Extract the (X, Y) coordinate from the center of the cell holding the provided text.  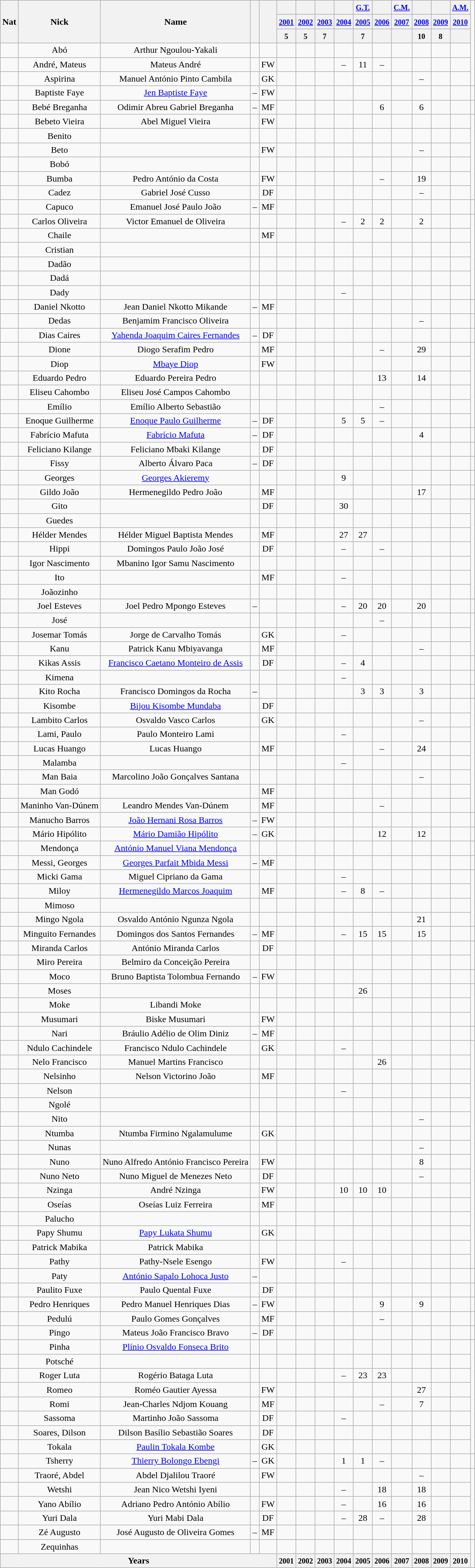
Palucho (59, 1219)
Dadão (59, 264)
Zequinhas (59, 1547)
Mbanino Igor Samu Nascimento (175, 563)
21 (422, 920)
Roger Luta (59, 1376)
Nelo Francisco (59, 1062)
Jean-Charles Ndjom Kouang (175, 1404)
Bráulio Adélio de Olim Diniz (175, 1033)
Nito (59, 1119)
Nick (59, 22)
Wetshi (59, 1489)
Belmiro da Conceição Pereira (175, 962)
Mateus João Francisco Bravo (175, 1333)
Libandi Moke (175, 1005)
Joãozinho (59, 592)
Miguel Cipriano da Gama (175, 877)
Domingos dos Santos Fernandes (175, 934)
Miranda Carlos (59, 948)
António Miranda Carlos (175, 948)
Pedro Manuel Henriques Dias (175, 1304)
Mimoso (59, 905)
Name (175, 22)
Pathy-Nsele Esengo (175, 1261)
João Hernani Rosa Barros (175, 820)
Years (139, 1561)
Miloy (59, 891)
Emílio Alberto Sebastião (175, 406)
Zé Augusto (59, 1532)
Paulito Fuxe (59, 1290)
17 (422, 492)
Jen Baptiste Faye (175, 93)
Man Godó (59, 791)
13 (382, 378)
Ndulo Cachindele (59, 1048)
Domingos Paulo João José (175, 549)
Bebé Breganha (59, 107)
Yuri Dala (59, 1518)
Nat (9, 22)
Traoré, Abdel (59, 1475)
Moke (59, 1005)
Manucho Barros (59, 820)
Carlos Oliveira (59, 221)
Victor Emanuel de Oliveira (175, 221)
30 (344, 506)
Malamba (59, 763)
A.M. (460, 7)
Papy Shumu (59, 1233)
Mbaye Diop (175, 364)
Micki Gama (59, 877)
Nelson Victorino João (175, 1076)
Bijou Kisombe Mundaba (175, 706)
G.T. (363, 7)
Enoque Guilherme (59, 421)
Sassoma (59, 1418)
Fissy (59, 464)
Biske Musumari (175, 1019)
Pinha (59, 1347)
Bebeto Vieira (59, 121)
André Nzinga (175, 1190)
Papy Lukata Shumu (175, 1233)
Josemar Tomás (59, 635)
Osvaldo Vasco Carlos (175, 720)
Yuri Mabi Dala (175, 1518)
Mateus André (175, 64)
Kimena (59, 677)
Manuel António Pinto Cambila (175, 79)
Kanu (59, 649)
Hermenegildo Marcos Joaquim (175, 891)
Oseías Luiz Ferreira (175, 1204)
António Sapalo Lohoca Justo (175, 1276)
29 (422, 349)
Jorge de Carvalho Tomás (175, 635)
Hippi (59, 549)
Dadá (59, 278)
Capuco (59, 207)
Eduardo Pedro (59, 378)
Potsché (59, 1361)
Gildo João (59, 492)
Cadez (59, 193)
Pedulú (59, 1318)
Francisco Ndulo Cachindele (175, 1048)
Feliciano Mbaki Kilange (175, 449)
Soares, Dilson (59, 1432)
Gito (59, 506)
24 (422, 748)
Nelson (59, 1091)
Odimir Abreu Gabriel Breganha (175, 107)
Paulo Gomes Gonçalves (175, 1318)
Romi (59, 1404)
Abel Miguel Vieira (175, 121)
Benjamim Francisco Oliveira (175, 321)
Joel Esteves (59, 606)
Ito (59, 577)
Nuno (59, 1162)
Minguito Fernandes (59, 934)
Miro Pereira (59, 962)
André, Mateus (59, 64)
Kisombe (59, 706)
Ntumba Firmino Ngalamulume (175, 1133)
Georges (59, 478)
Romeo (59, 1390)
Musumari (59, 1019)
Francisco Domingos da Rocha (175, 692)
Dady (59, 292)
Dedas (59, 321)
Messi, Georges (59, 862)
Moses (59, 991)
Abdel Djalilou Traoré (175, 1475)
Georges Akieremy (175, 478)
Bumba (59, 179)
Rogério Bataga Luta (175, 1376)
Mingo Ngola (59, 920)
Martinho João Sassoma (175, 1418)
Paulo Monteiro Lami (175, 734)
Benito (59, 136)
Nuno Alfredo António Francisco Pereira (175, 1162)
Eduardo Pereira Pedro (175, 378)
19 (422, 179)
Diogo Serafim Pedro (175, 349)
Cristian (59, 250)
António Manuel Viana Mendonça (175, 848)
Plínio Osvaldo Fonseca Brito (175, 1347)
Oseías (59, 1204)
Thierry Bolongo Ebengi (175, 1461)
Chaile (59, 235)
Nari (59, 1033)
Mário Damião Hipólito (175, 834)
Arthur Ngoulou-Yakali (175, 50)
Maninho Van-Dúnem (59, 805)
Guedes (59, 520)
José Augusto de Oliveira Gomes (175, 1532)
Pedro Henriques (59, 1304)
Paulo Quental Fuxe (175, 1290)
Nelsinho (59, 1076)
Pingo (59, 1333)
Osvaldo António Ngunza Ngola (175, 920)
C.M. (402, 7)
Igor Nascimento (59, 563)
Yano Abílio (59, 1504)
Baptiste Faye (59, 93)
Jean Daniel Nkotto Mikande (175, 307)
Eliseu José Campos Cahombo (175, 392)
Ntumba (59, 1133)
14 (422, 378)
Manuel Martins Francisco (175, 1062)
Beto (59, 150)
Moco (59, 976)
Gabriel José Cusso (175, 193)
Francisco Caetano Monteiro de Assis (175, 663)
Feliciano Kilange (59, 449)
Nuno Neto (59, 1176)
Dias Caires (59, 335)
Pathy (59, 1261)
Mário Hipólito (59, 834)
Alberto Álvaro Paca (175, 464)
Roméo Gautier Ayessa (175, 1390)
José (59, 620)
Hermenegildo Pedro João (175, 492)
Abó (59, 50)
Hélder Mendes (59, 535)
Yahenda Joaquim Caires Fernandes (175, 335)
Bruno Baptista Tolombua Fernando (175, 976)
Kito Rocha (59, 692)
Daniel Nkotto (59, 307)
Emílio (59, 406)
Lambito Carlos (59, 720)
Hélder Miguel Baptista Mendes (175, 535)
Paty (59, 1276)
Diop (59, 364)
Nzinga (59, 1190)
Georges Parfait Mbida Messi (175, 862)
Patrick Kanu Mbiyavanga (175, 649)
Mendonça (59, 848)
Bobó (59, 164)
Pedro António da Costa (175, 179)
Nuno Miguel de Menezes Neto (175, 1176)
Eliseu Cahombo (59, 392)
11 (363, 64)
Aspirina (59, 79)
Dione (59, 349)
Enoque Paulo Guilherme (175, 421)
Nunas (59, 1148)
Man Baia (59, 777)
Tsherry (59, 1461)
Dilson Basílio Sebastião Soares (175, 1432)
Emanuel José Paulo João (175, 207)
Adriano Pedro António Abílio (175, 1504)
Lami, Paulo (59, 734)
Joel Pedro Mpongo Esteves (175, 606)
Tokala (59, 1447)
Kikas Assis (59, 663)
Paulin Tokala Kombe (175, 1447)
Leandro Mendes Van-Dúnem (175, 805)
Ngolé (59, 1105)
Marcolino João Gonçalves Santana (175, 777)
Jean Nico Wetshi Iyeni (175, 1489)
